Return (X, Y) of the center of cell containing provided text 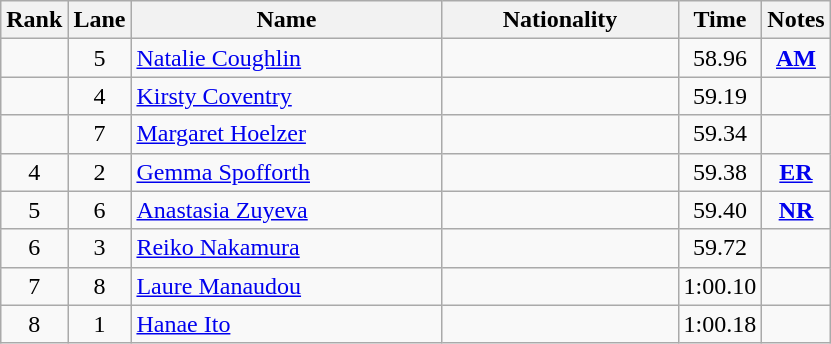
2 (100, 172)
Nationality (560, 20)
58.96 (720, 58)
Hanae Ito (286, 324)
1:00.10 (720, 286)
Lane (100, 20)
59.38 (720, 172)
Name (286, 20)
Natalie Coughlin (286, 58)
NR (796, 210)
Anastasia Zuyeva (286, 210)
Rank (34, 20)
Gemma Spofforth (286, 172)
Time (720, 20)
59.19 (720, 96)
Kirsty Coventry (286, 96)
59.34 (720, 134)
Laure Manaudou (286, 286)
Notes (796, 20)
ER (796, 172)
AM (796, 58)
3 (100, 248)
59.40 (720, 210)
1:00.18 (720, 324)
59.72 (720, 248)
1 (100, 324)
Margaret Hoelzer (286, 134)
Reiko Nakamura (286, 248)
